Scan for the cell matching the given text and deliver its [x, y] coordinate at center. 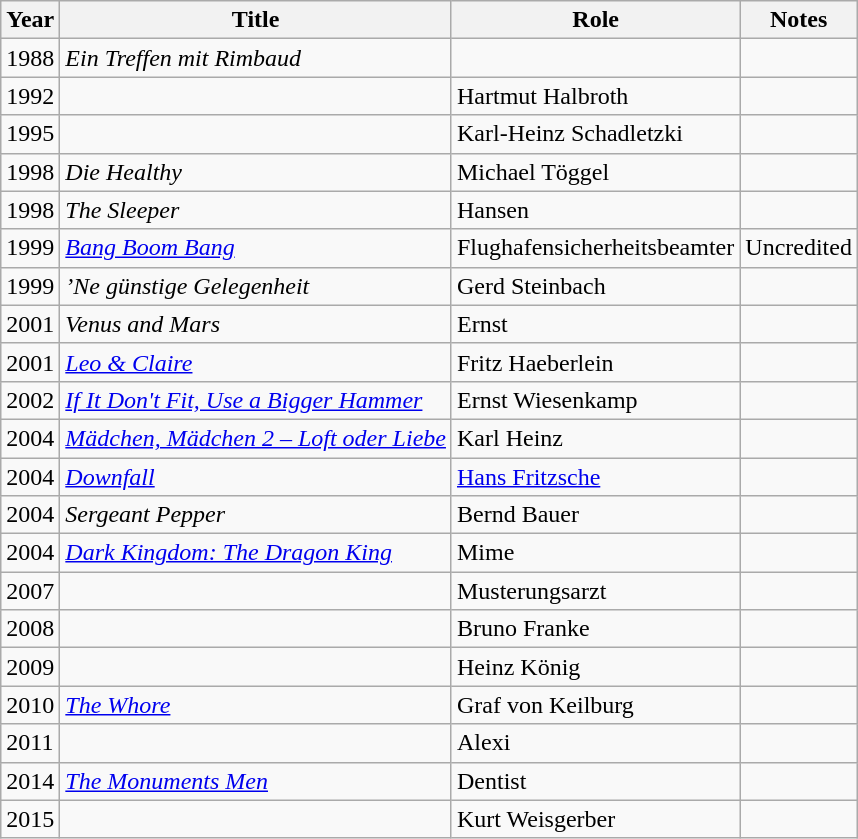
Hartmut Halbroth [595, 96]
Sergeant Pepper [256, 515]
Kurt Weisgerber [595, 819]
Graf von Keilburg [595, 705]
2010 [30, 705]
Fritz Haeberlein [595, 362]
2007 [30, 591]
Dark Kingdom: The Dragon King [256, 553]
1995 [30, 134]
2008 [30, 629]
Hans Fritzsche [595, 477]
2015 [30, 819]
Mime [595, 553]
1992 [30, 96]
Karl-Heinz Schadletzki [595, 134]
The Sleeper [256, 210]
Venus and Mars [256, 324]
Leo & Claire [256, 362]
2002 [30, 400]
The Monuments Men [256, 781]
Karl Heinz [595, 438]
Downfall [256, 477]
If It Don't Fit, Use a Bigger Hammer [256, 400]
Uncredited [799, 248]
Gerd Steinbach [595, 286]
Mädchen, Mädchen 2 – Loft oder Liebe [256, 438]
2014 [30, 781]
’Ne günstige Gelegenheit [256, 286]
2009 [30, 667]
Bang Boom Bang [256, 248]
Ernst [595, 324]
Role [595, 20]
Michael Töggel [595, 172]
Flughafensicherheitsbeamter [595, 248]
Ein Treffen mit Rimbaud [256, 58]
The Whore [256, 705]
Hansen [595, 210]
Die Healthy [256, 172]
Year [30, 20]
Ernst Wiesenkamp [595, 400]
Title [256, 20]
Musterungsarzt [595, 591]
Bruno Franke [595, 629]
Bernd Bauer [595, 515]
1988 [30, 58]
Dentist [595, 781]
Heinz König [595, 667]
Notes [799, 20]
2011 [30, 743]
Alexi [595, 743]
